Scan for the cell matching the given text and deliver its [X, Y] coordinate at center. 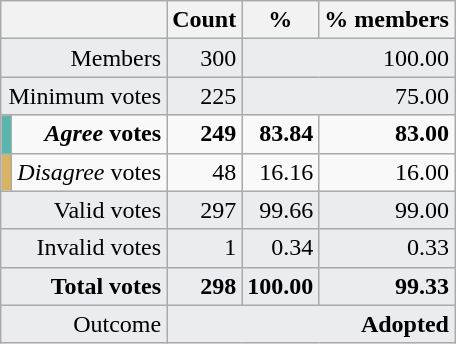
Count [204, 20]
83.00 [387, 134]
16.16 [280, 172]
Total votes [84, 286]
297 [204, 210]
Outcome [84, 324]
16.00 [387, 172]
Valid votes [84, 210]
298 [204, 286]
0.33 [387, 248]
300 [204, 58]
0.34 [280, 248]
99.33 [387, 286]
48 [204, 172]
Members [84, 58]
% [280, 20]
% members [387, 20]
Disagree votes [90, 172]
249 [204, 134]
Invalid votes [84, 248]
225 [204, 96]
Agree votes [90, 134]
Adopted [311, 324]
99.66 [280, 210]
75.00 [348, 96]
83.84 [280, 134]
1 [204, 248]
99.00 [387, 210]
Minimum votes [84, 96]
